Determine the (x, y) coordinate at the center of the cell enclosing the given text.  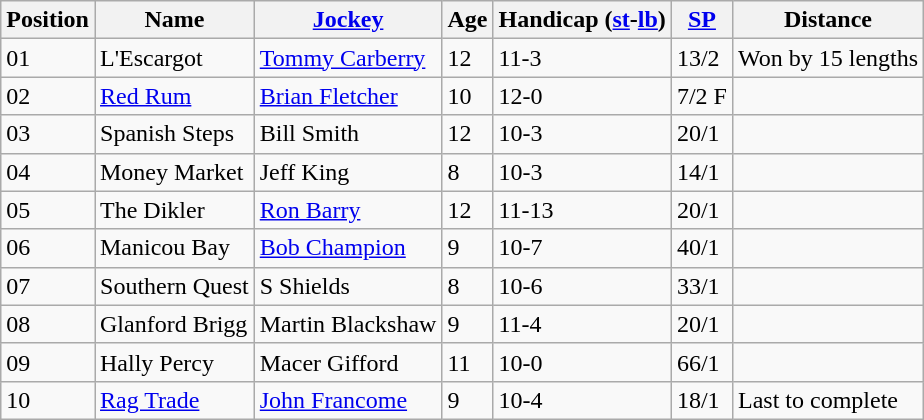
Bill Smith (348, 134)
02 (48, 96)
66/1 (702, 362)
Bob Champion (348, 248)
SP (702, 20)
John Francome (348, 400)
10-6 (582, 286)
33/1 (702, 286)
Position (48, 20)
The Dikler (174, 210)
13/2 (702, 58)
11-13 (582, 210)
Tommy Carberry (348, 58)
10-7 (582, 248)
18/1 (702, 400)
Jockey (348, 20)
Southern Quest (174, 286)
Age (468, 20)
11 (468, 362)
14/1 (702, 172)
11-3 (582, 58)
Manicou Bay (174, 248)
Ron Barry (348, 210)
08 (48, 324)
07 (48, 286)
03 (48, 134)
Brian Fletcher (348, 96)
Glanford Brigg (174, 324)
Jeff King (348, 172)
Macer Gifford (348, 362)
L'Escargot (174, 58)
Won by 15 lengths (828, 58)
Distance (828, 20)
11-4 (582, 324)
S Shields (348, 286)
Last to complete (828, 400)
Name (174, 20)
Rag Trade (174, 400)
09 (48, 362)
Handicap (st-lb) (582, 20)
12-0 (582, 96)
Martin Blackshaw (348, 324)
Spanish Steps (174, 134)
40/1 (702, 248)
10-4 (582, 400)
Money Market (174, 172)
05 (48, 210)
06 (48, 248)
01 (48, 58)
Hally Percy (174, 362)
Red Rum (174, 96)
7/2 F (702, 96)
04 (48, 172)
10-0 (582, 362)
